Scan for the cell matching the given text and deliver its [X, Y] coordinate at center. 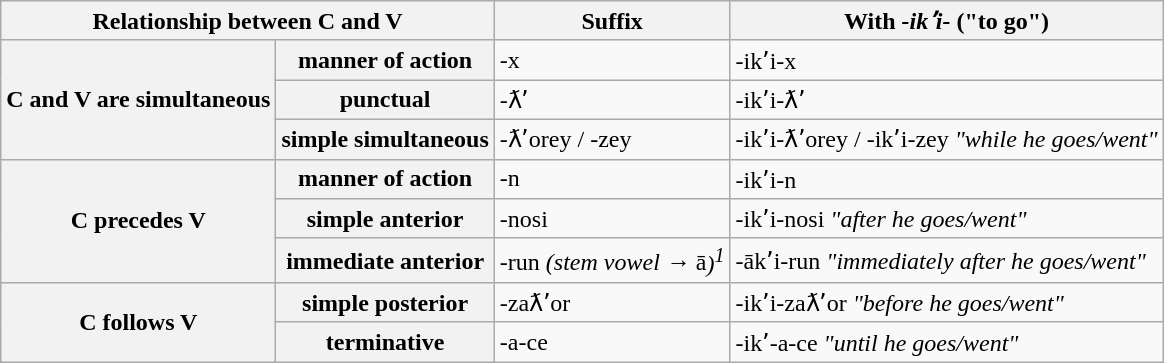
-ikʼi-ƛʼorey / -ikʼi-zey "while he goes/went" [946, 139]
-zaƛʼor [612, 303]
punctual [385, 100]
-ikʼi-zaƛʼor "before he goes/went" [946, 303]
-nosi [612, 219]
-ikʼ-a-ce "until he goes/went" [946, 342]
-n [612, 179]
-ikʼi-x [946, 60]
With -ikʼi- ("to go") [946, 21]
-ikʼi-n [946, 179]
-run (stem vowel → ā)1 [612, 260]
-ƛʼorey / -zey [612, 139]
-x [612, 60]
C precedes V [138, 221]
terminative [385, 342]
simple simultaneous [385, 139]
-ikʼi-nosi "after he goes/went" [946, 219]
Relationship between C and V [248, 21]
Suffix [612, 21]
simple anterior [385, 219]
-ākʼi-run "immediately after he goes/went" [946, 260]
-a-ce [612, 342]
C and V are simultaneous [138, 100]
simple posterior [385, 303]
immediate anterior [385, 260]
-ƛʼ [612, 100]
-ikʼi-ƛʼ [946, 100]
C follows V [138, 322]
